From the cell containing the given text, extract its center point as [x, y] coordinate. 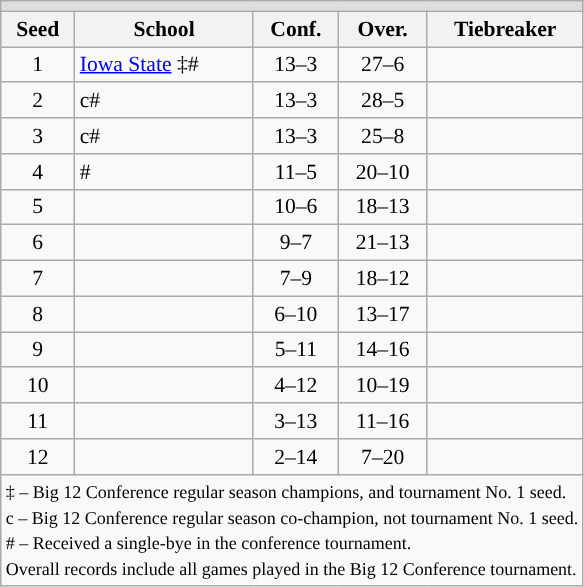
10–19 [382, 386]
# [164, 172]
School [164, 29]
7–20 [382, 457]
Conf. [296, 29]
7 [38, 279]
7–9 [296, 279]
8 [38, 314]
9 [38, 350]
13–17 [382, 314]
Over. [382, 29]
27–6 [382, 65]
3–13 [296, 421]
18–13 [382, 207]
1 [38, 65]
2 [38, 101]
3 [38, 136]
11–5 [296, 172]
9–7 [296, 243]
Iowa State ‡# [164, 65]
18–12 [382, 279]
4 [38, 172]
6–10 [296, 314]
11–16 [382, 421]
25–8 [382, 136]
10 [38, 386]
4–12 [296, 386]
14–16 [382, 350]
28–5 [382, 101]
20–10 [382, 172]
6 [38, 243]
Seed [38, 29]
5 [38, 207]
10–6 [296, 207]
2–14 [296, 457]
11 [38, 421]
12 [38, 457]
Tiebreaker [505, 29]
5–11 [296, 350]
21–13 [382, 243]
